Pinpoint the cell where the given text exists, returning its (x, y) midpoint coordinate. 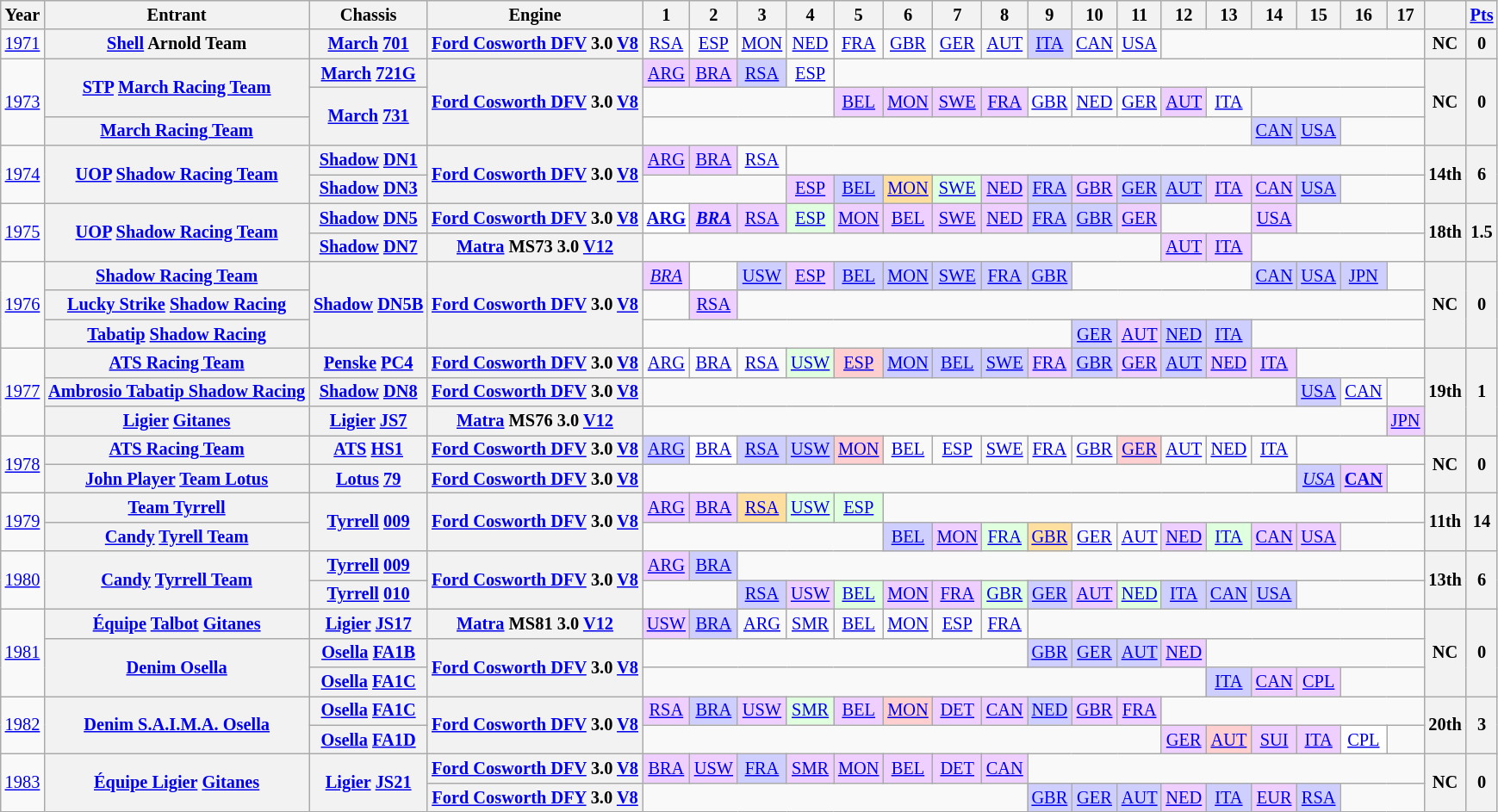
March 701 (369, 44)
Shadow DN7 (369, 247)
20th (1445, 725)
Shadow DN5B (369, 305)
Team Tyrrell (177, 507)
Chassis (369, 15)
19th (1445, 391)
Matra MS73 3.0 V12 (535, 247)
1979 (22, 522)
1982 (22, 725)
2 (713, 15)
1974 (22, 174)
Engine (535, 15)
8 (1004, 15)
Matra MS81 3.0 V12 (535, 623)
Penske PC4 (369, 363)
11th (1445, 522)
1978 (22, 463)
Denim Osella (177, 666)
15 (1318, 15)
Osella FA1B (369, 653)
Year (22, 15)
March Racing Team (177, 131)
1975 (22, 232)
1.5 (1482, 232)
Tabatip Shadow Racing (177, 334)
John Player Team Lotus (177, 479)
Ford Cosworth DFY 3.0 V8 (535, 797)
Shadow DN1 (369, 160)
SUI (1275, 740)
Ligier JS7 (369, 421)
Équipe Talbot Gitanes (177, 623)
4 (810, 15)
Candy Tyrell Team (177, 536)
Lotus 79 (369, 479)
Shell Arnold Team (177, 44)
5 (858, 15)
1980 (22, 580)
Lucky Strike Shadow Racing (177, 305)
1971 (22, 44)
Entrant (177, 15)
16 (1364, 15)
13 (1228, 15)
1973 (22, 102)
Shadow DN5 (369, 218)
Candy Tyrrell Team (177, 580)
1976 (22, 305)
Osella FA1D (369, 740)
STP March Racing Team (177, 88)
1981 (22, 653)
Tyrrell 010 (369, 594)
Ligier JS17 (369, 623)
Pts (1482, 15)
Shadow Racing Team (177, 276)
13th (1445, 580)
Matra MS76 3.0 V12 (535, 421)
14th (1445, 174)
7 (958, 15)
Ligier Gitanes (177, 421)
11 (1140, 15)
9 (1050, 15)
Denim S.A.I.M.A. Osella (177, 725)
Shadow DN8 (369, 392)
1983 (22, 782)
ATS HS1 (369, 449)
Équipe Ligier Gitanes (177, 782)
10 (1094, 15)
12 (1184, 15)
March 731 (369, 115)
17 (1406, 15)
March 721G (369, 73)
Ligier JS21 (369, 782)
EUR (1275, 797)
Ambrosio Tabatip Shadow Racing (177, 392)
1977 (22, 391)
Shadow DN3 (369, 189)
18th (1445, 232)
